Pinpoint the cell where the given text exists, returning its [X, Y] midpoint coordinate. 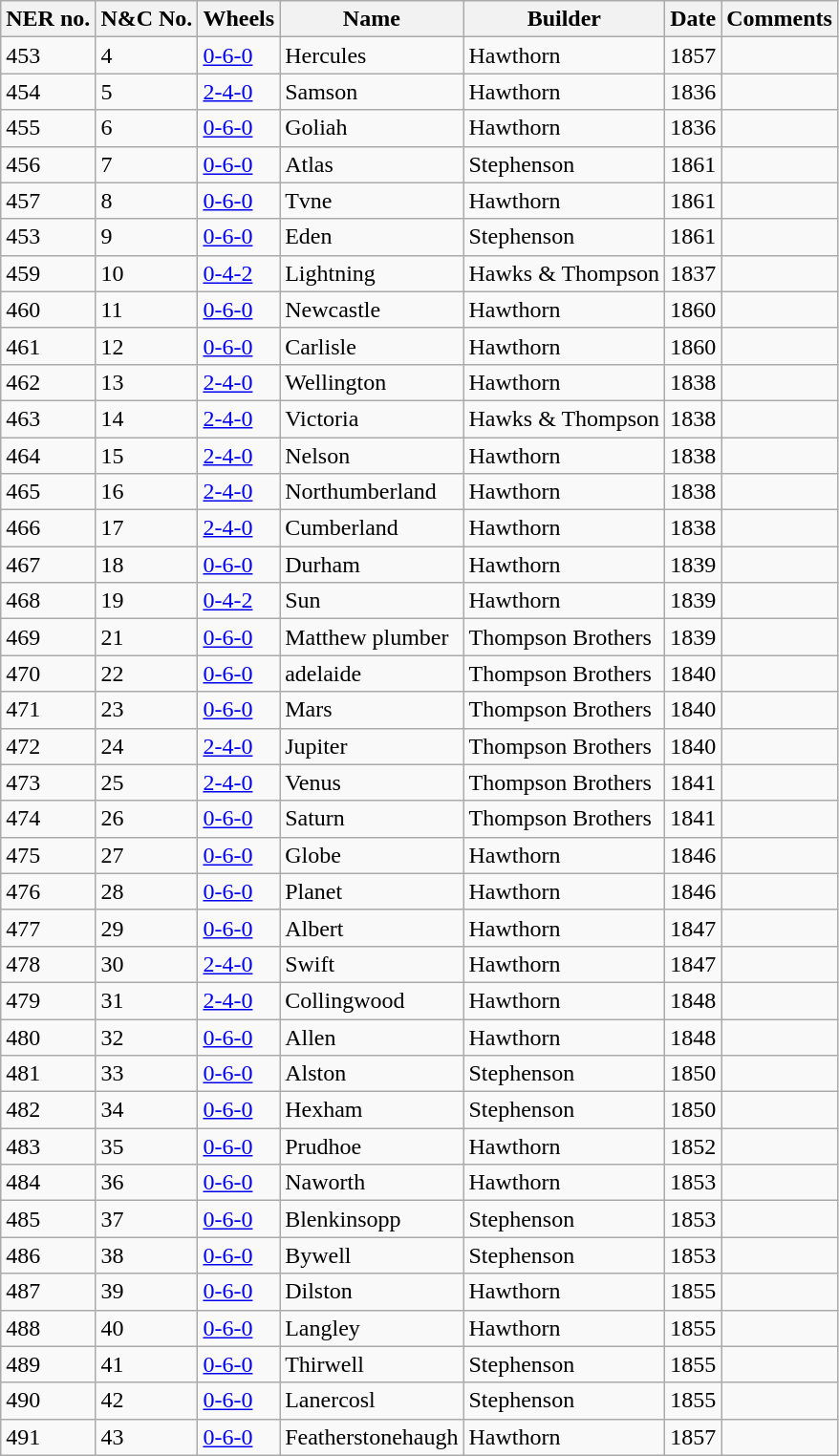
476 [48, 891]
1852 [694, 1146]
481 [48, 1074]
462 [48, 382]
Venus [372, 782]
38 [147, 1255]
21 [147, 637]
42 [147, 1401]
34 [147, 1110]
N&C No. [147, 19]
41 [147, 1364]
6 [147, 128]
9 [147, 237]
Blenkinsopp [372, 1219]
471 [48, 710]
Saturn [372, 819]
Cumberland [372, 528]
478 [48, 964]
456 [48, 164]
NER no. [48, 19]
40 [147, 1328]
464 [48, 456]
488 [48, 1328]
22 [147, 674]
459 [48, 273]
477 [48, 928]
475 [48, 855]
485 [48, 1219]
465 [48, 492]
Builder [564, 19]
Lanercosl [372, 1401]
Naworth [372, 1183]
Swift [372, 964]
479 [48, 1000]
Jupiter [372, 746]
25 [147, 782]
Lightning [372, 273]
31 [147, 1000]
Hercules [372, 55]
Featherstonehaugh [372, 1437]
Atlas [372, 164]
Wheels [239, 19]
Globe [372, 855]
473 [48, 782]
Collingwood [372, 1000]
484 [48, 1183]
14 [147, 418]
474 [48, 819]
12 [147, 346]
470 [48, 674]
469 [48, 637]
Durham [372, 565]
Wellington [372, 382]
Thirwell [372, 1364]
Northumberland [372, 492]
489 [48, 1364]
Matthew plumber [372, 637]
Tvne [372, 201]
460 [48, 310]
Name [372, 19]
490 [48, 1401]
455 [48, 128]
5 [147, 92]
4 [147, 55]
18 [147, 565]
27 [147, 855]
Alston [372, 1074]
Allen [372, 1037]
Planet [372, 891]
15 [147, 456]
Comments [780, 19]
13 [147, 382]
7 [147, 164]
Dilston [372, 1292]
32 [147, 1037]
468 [48, 601]
16 [147, 492]
461 [48, 346]
Mars [372, 710]
19 [147, 601]
11 [147, 310]
43 [147, 1437]
483 [48, 1146]
37 [147, 1219]
457 [48, 201]
487 [48, 1292]
480 [48, 1037]
Langley [372, 1328]
1837 [694, 273]
8 [147, 201]
Carlisle [372, 346]
463 [48, 418]
28 [147, 891]
Albert [372, 928]
23 [147, 710]
10 [147, 273]
467 [48, 565]
466 [48, 528]
Newcastle [372, 310]
33 [147, 1074]
17 [147, 528]
Date [694, 19]
Sun [372, 601]
Eden [372, 237]
39 [147, 1292]
486 [48, 1255]
482 [48, 1110]
491 [48, 1437]
35 [147, 1146]
26 [147, 819]
Hexham [372, 1110]
30 [147, 964]
Bywell [372, 1255]
Nelson [372, 456]
Samson [372, 92]
454 [48, 92]
adelaide [372, 674]
29 [147, 928]
Prudhoe [372, 1146]
Victoria [372, 418]
472 [48, 746]
24 [147, 746]
Goliah [372, 128]
36 [147, 1183]
